Identify which cell holds the provided text, then report its (X, Y) central coordinate. 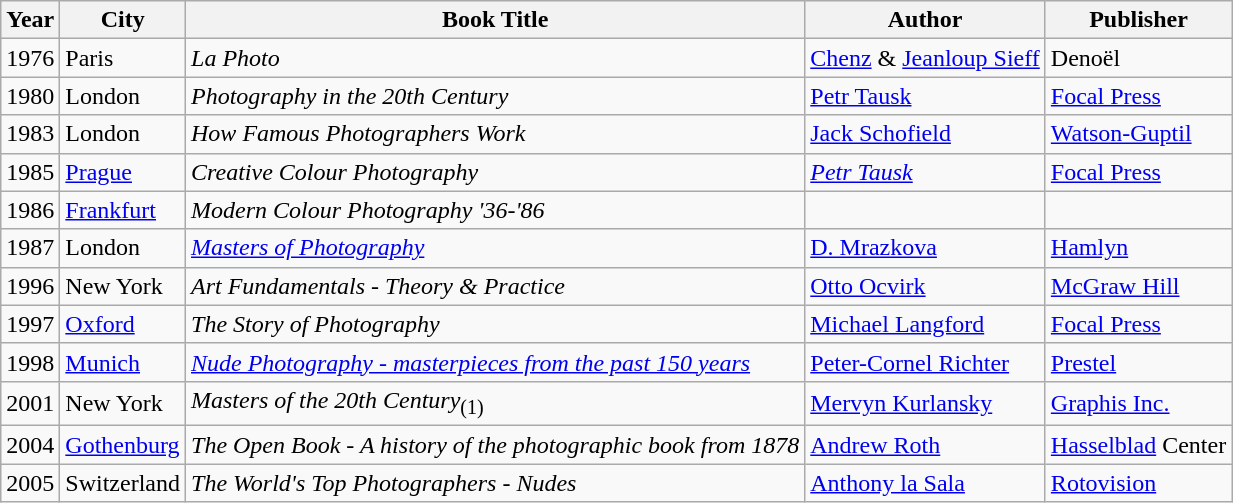
The Story of Photography (496, 324)
Gothenburg (123, 445)
Jack Schofield (926, 134)
Peter-Cornel Richter (926, 362)
Prague (123, 172)
1976 (30, 58)
Switzerland (123, 483)
1980 (30, 96)
1997 (30, 324)
D. Mrazkova (926, 248)
Hasselblad Center (1138, 445)
2001 (30, 403)
Michael Langford (926, 324)
Munich (123, 362)
Frankfurt (123, 210)
Watson-Guptil (1138, 134)
Nude Photography - masterpieces from the past 150 years (496, 362)
Graphis Inc. (1138, 403)
La Photo (496, 58)
Hamlyn (1138, 248)
1986 (30, 210)
Creative Colour Photography (496, 172)
How Famous Photographers Work (496, 134)
Year (30, 20)
2005 (30, 483)
Oxford (123, 324)
Andrew Roth (926, 445)
Prestel (1138, 362)
1983 (30, 134)
Paris (123, 58)
The World's Top Photographers - Nudes (496, 483)
Photography in the 20th Century (496, 96)
Mervyn Kurlansky (926, 403)
Otto Ocvirk (926, 286)
Art Fundamentals - Theory & Practice (496, 286)
Publisher (1138, 20)
Anthony la Sala (926, 483)
Masters of the 20th Century(1) (496, 403)
Denoël (1138, 58)
City (123, 20)
Modern Colour Photography '36-'86 (496, 210)
The Open Book - A history of the photographic book from 1878 (496, 445)
2004 (30, 445)
McGraw Hill (1138, 286)
Book Title (496, 20)
1998 (30, 362)
1985 (30, 172)
1996 (30, 286)
Author (926, 20)
Rotovision (1138, 483)
Masters of Photography (496, 248)
1987 (30, 248)
Chenz & Jeanloup Sieff (926, 58)
